Locate the cell with the specified text and output its [X, Y] center coordinate. 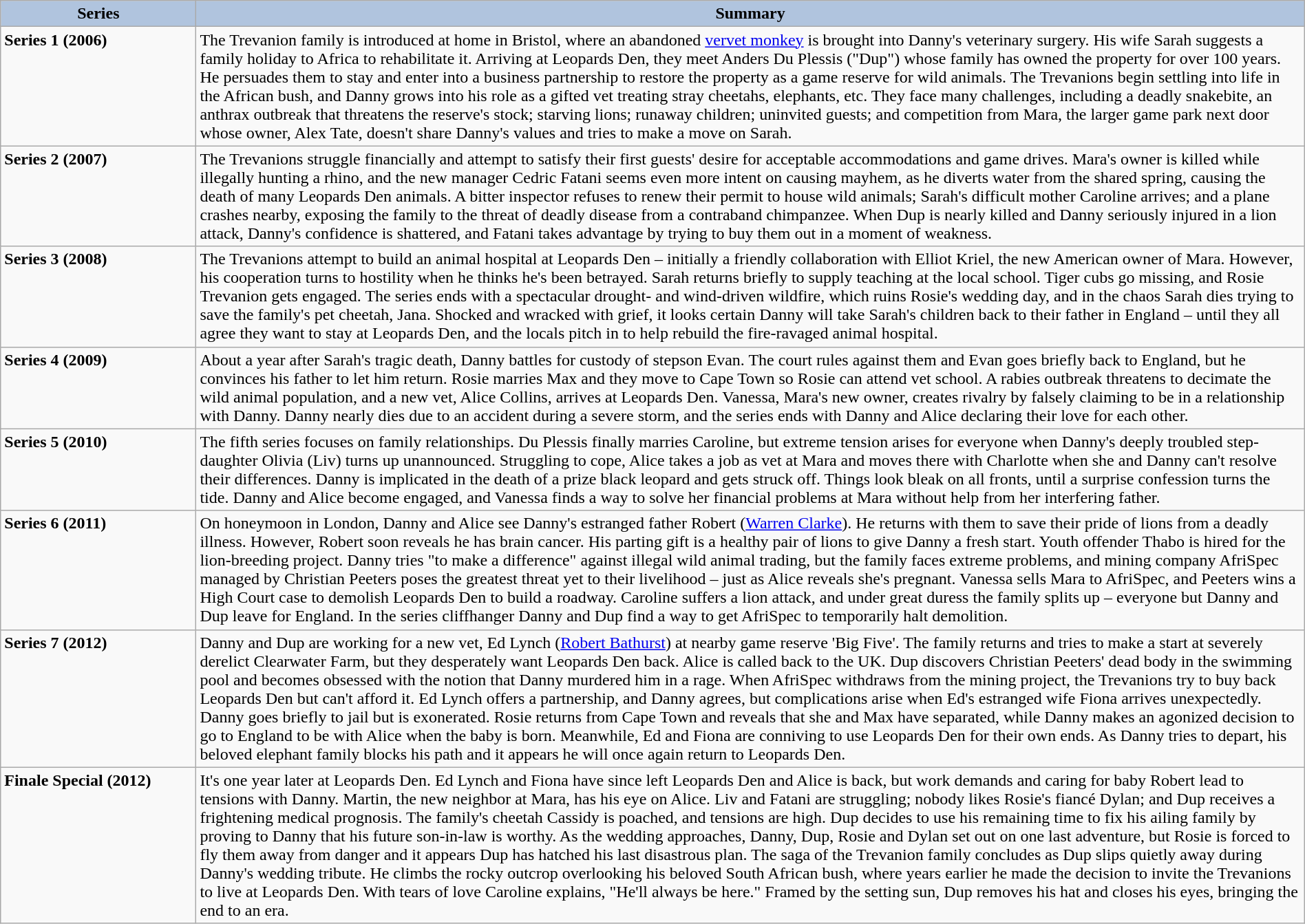
Series 1 (2006) [98, 87]
Series 4 (2009) [98, 388]
Series 7 (2012) [98, 698]
Finale Special (2012) [98, 845]
Series 2 (2007) [98, 196]
Summary [750, 14]
Series 3 (2008) [98, 297]
Series 5 (2010) [98, 469]
Series 6 (2011) [98, 570]
Series [98, 14]
